Determine the [X, Y] coordinate at the center of the cell enclosing the given text.  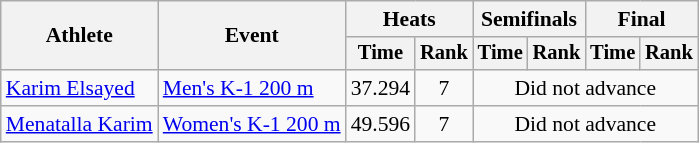
Semifinals [529, 19]
Heats [410, 19]
Event [252, 36]
Women's K-1 200 m [252, 124]
Men's K-1 200 m [252, 88]
Karim Elsayed [80, 88]
37.294 [380, 88]
Final [641, 19]
49.596 [380, 124]
Menatalla Karim [80, 124]
Athlete [80, 36]
